Determine the [x, y] coordinate at the center of the cell enclosing the given text.  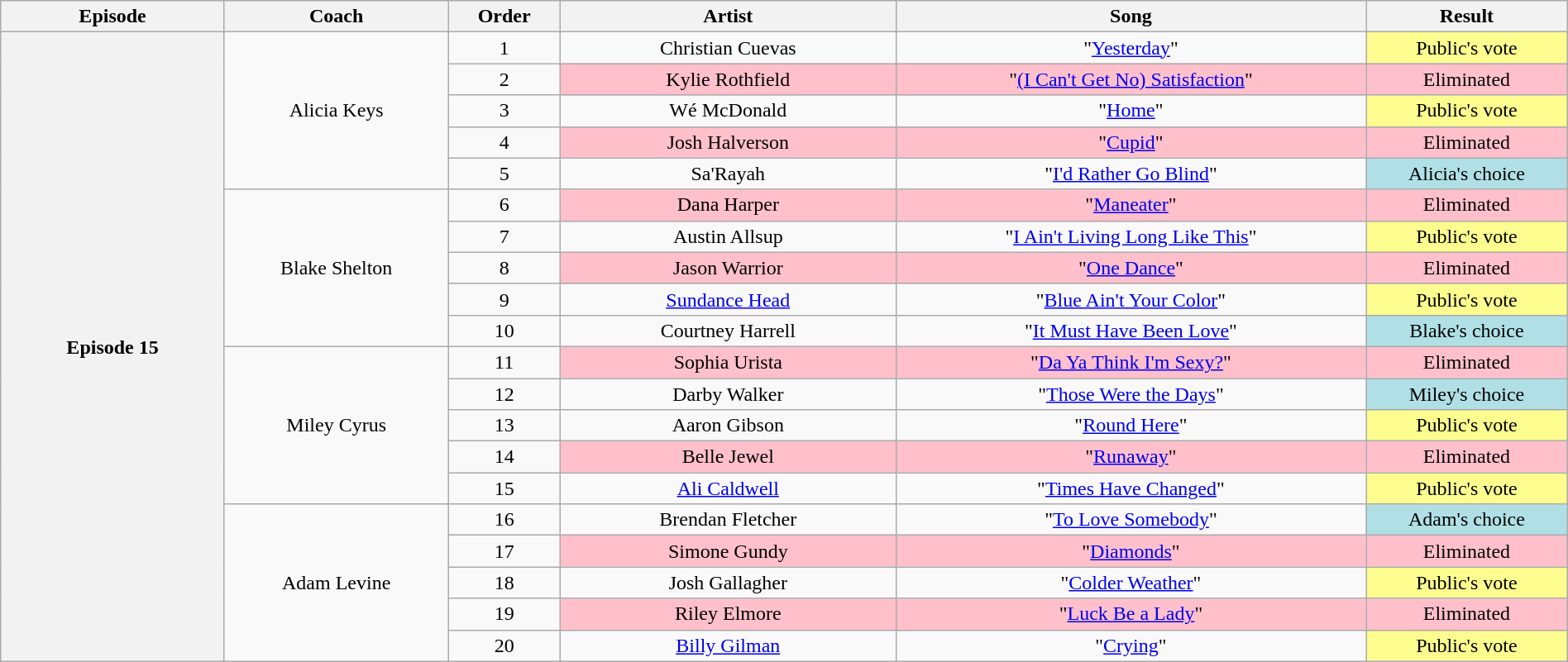
Sundance Head [728, 299]
Darby Walker [728, 394]
"It Must Have Been Love" [1131, 331]
13 [504, 426]
"I'd Rather Go Blind" [1131, 174]
Sa'Rayah [728, 174]
"Runaway" [1131, 457]
17 [504, 551]
3 [504, 111]
Courtney Harrell [728, 331]
4 [504, 142]
"Luck Be a Lady" [1131, 614]
Belle Jewel [728, 457]
Song [1131, 17]
Blake Shelton [336, 268]
Coach [336, 17]
1 [504, 48]
Jason Warrior [728, 268]
Dana Harper [728, 205]
Alicia's choice [1467, 174]
Kylie Rothfield [728, 79]
6 [504, 205]
Josh Halverson [728, 142]
10 [504, 331]
"Those Were the Days" [1131, 394]
18 [504, 583]
11 [504, 362]
Christian Cuevas [728, 48]
"Diamonds" [1131, 551]
Result [1467, 17]
"Colder Weather" [1131, 583]
19 [504, 614]
Miley's choice [1467, 394]
Ali Caldwell [728, 488]
Alicia Keys [336, 111]
"One Dance" [1131, 268]
7 [504, 236]
14 [504, 457]
16 [504, 520]
12 [504, 394]
Austin Allsup [728, 236]
Order [504, 17]
"Round Here" [1131, 426]
Riley Elmore [728, 614]
Josh Gallagher [728, 583]
"Blue Ain't Your Color" [1131, 299]
Billy Gilman [728, 645]
15 [504, 488]
Episode 15 [112, 347]
Artist [728, 17]
"Cupid" [1131, 142]
5 [504, 174]
"Yesterday" [1131, 48]
Brendan Fletcher [728, 520]
Blake's choice [1467, 331]
Episode [112, 17]
2 [504, 79]
"I Ain't Living Long Like This" [1131, 236]
"(I Can't Get No) Satisfaction" [1131, 79]
"Maneater" [1131, 205]
Miley Cyrus [336, 425]
20 [504, 645]
Sophia Urista [728, 362]
"Times Have Changed" [1131, 488]
"Crying" [1131, 645]
8 [504, 268]
Aaron Gibson [728, 426]
"To Love Somebody" [1131, 520]
"Da Ya Think I'm Sexy?" [1131, 362]
Adam Levine [336, 583]
"Home" [1131, 111]
Wé McDonald [728, 111]
Simone Gundy [728, 551]
9 [504, 299]
Adam's choice [1467, 520]
